Return the [x, y] coordinate for the center point of the cell that contains the specified text.  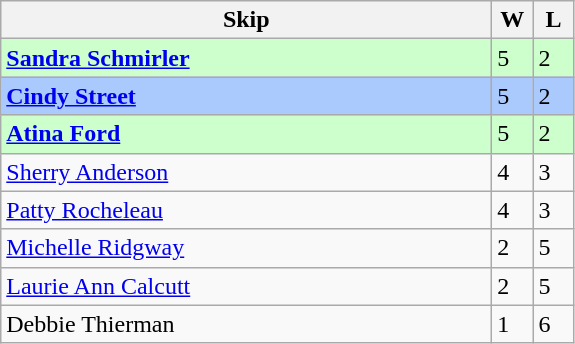
Patty Rocheleau [246, 210]
Laurie Ann Calcutt [246, 286]
Debbie Thierman [246, 324]
Cindy Street [246, 96]
Atina Ford [246, 134]
Skip [246, 20]
L [554, 20]
Sherry Anderson [246, 172]
1 [512, 324]
6 [554, 324]
Sandra Schmirler [246, 58]
Michelle Ridgway [246, 248]
W [512, 20]
